Locate the cell with the specified text and output its (x, y) center coordinate. 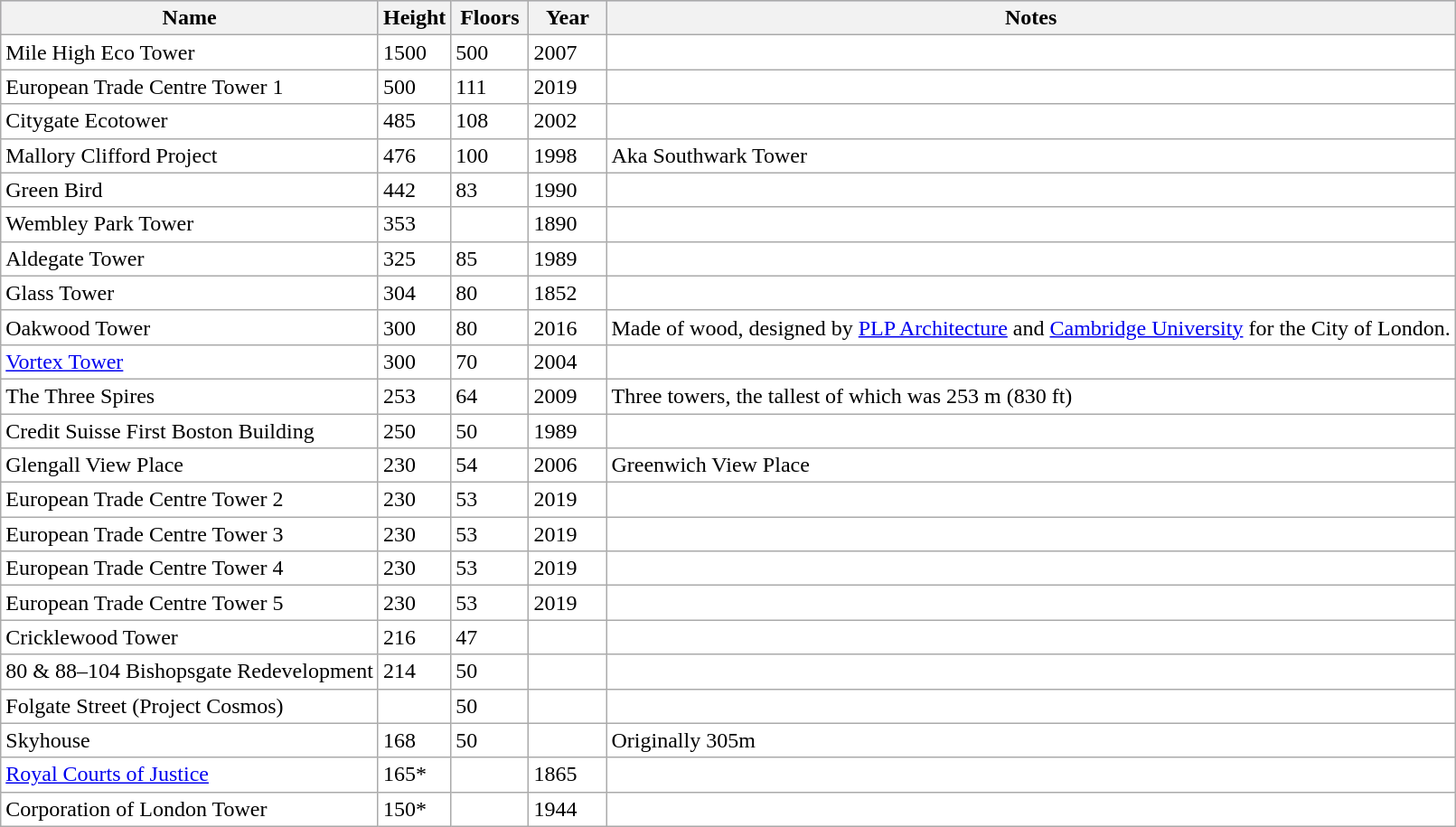
1998 (568, 155)
165* (414, 775)
Cricklewood Tower (190, 637)
250 (414, 431)
Originally 305m (1030, 740)
Wembley Park Tower (190, 224)
Folgate Street (Project Cosmos) (190, 706)
2007 (568, 52)
70 (490, 362)
216 (414, 637)
Height (414, 18)
European Trade Centre Tower 3 (190, 534)
Glengall View Place (190, 465)
Skyhouse (190, 740)
100 (490, 155)
Aldegate Tower (190, 258)
Mallory Clifford Project (190, 155)
The Three Spires (190, 396)
64 (490, 396)
Mile High Eco Tower (190, 52)
European Trade Centre Tower 2 (190, 500)
Credit Suisse First Boston Building (190, 431)
485 (414, 121)
2009 (568, 396)
1944 (568, 809)
111 (490, 87)
Made of wood, designed by PLP Architecture and Cambridge University for the City of London. (1030, 327)
European Trade Centre Tower 1 (190, 87)
Glass Tower (190, 293)
2002 (568, 121)
1852 (568, 293)
80 & 88–104 Bishopsgate Redevelopment (190, 672)
214 (414, 672)
2004 (568, 362)
1990 (568, 190)
476 (414, 155)
Citygate Ecotower (190, 121)
325 (414, 258)
Corporation of London Tower (190, 809)
2016 (568, 327)
Three towers, the tallest of which was 253 m (830 ft) (1030, 396)
Vortex Tower (190, 362)
353 (414, 224)
Year (568, 18)
Aka Southwark Tower (1030, 155)
1500 (414, 52)
Name (190, 18)
168 (414, 740)
European Trade Centre Tower 5 (190, 603)
Oakwood Tower (190, 327)
253 (414, 396)
150* (414, 809)
85 (490, 258)
47 (490, 637)
1865 (568, 775)
Greenwich View Place (1030, 465)
304 (414, 293)
54 (490, 465)
European Trade Centre Tower 4 (190, 569)
Notes (1030, 18)
442 (414, 190)
83 (490, 190)
Green Bird (190, 190)
Floors (490, 18)
108 (490, 121)
2006 (568, 465)
1890 (568, 224)
Royal Courts of Justice (190, 775)
